Find where the given text appears and provide that cell's center as [x, y] coordinate. 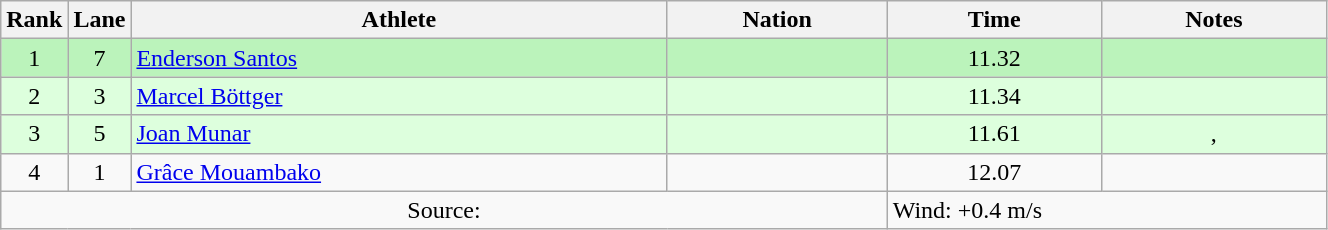
11.61 [994, 134]
12.07 [994, 172]
7 [100, 58]
11.32 [994, 58]
, [1214, 134]
Athlete [399, 20]
Wind: +0.4 m/s [1106, 210]
4 [34, 172]
Time [994, 20]
Rank [34, 20]
5 [100, 134]
2 [34, 96]
Enderson Santos [399, 58]
Marcel Böttger [399, 96]
Nation [777, 20]
Source: [444, 210]
11.34 [994, 96]
Joan Munar [399, 134]
Lane [100, 20]
Notes [1214, 20]
Grâce Mouambako [399, 172]
